Search for the cell housing the specified text and yield its (X, Y) center coordinate. 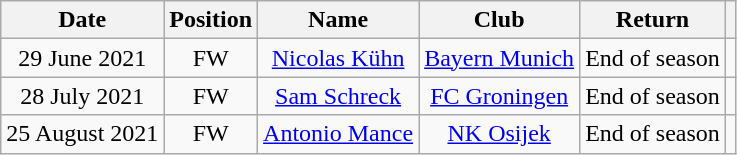
Bayern Munich (500, 58)
Name (338, 20)
Position (211, 20)
Date (82, 20)
Sam Schreck (338, 96)
Return (653, 20)
NK Osijek (500, 134)
28 July 2021 (82, 96)
29 June 2021 (82, 58)
FC Groningen (500, 96)
Club (500, 20)
25 August 2021 (82, 134)
Antonio Mance (338, 134)
Nicolas Kühn (338, 58)
